Locate the cell with the specified text and output its (x, y) center coordinate. 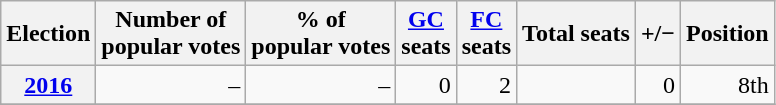
Total seats (576, 34)
Number ofpopular votes (171, 34)
% ofpopular votes (321, 34)
Election (48, 34)
GCseats (426, 34)
FCseats (486, 34)
8th (728, 85)
Position (728, 34)
2016 (48, 85)
+/− (658, 34)
2 (486, 85)
